Identify which cell holds the provided text, then report its [x, y] central coordinate. 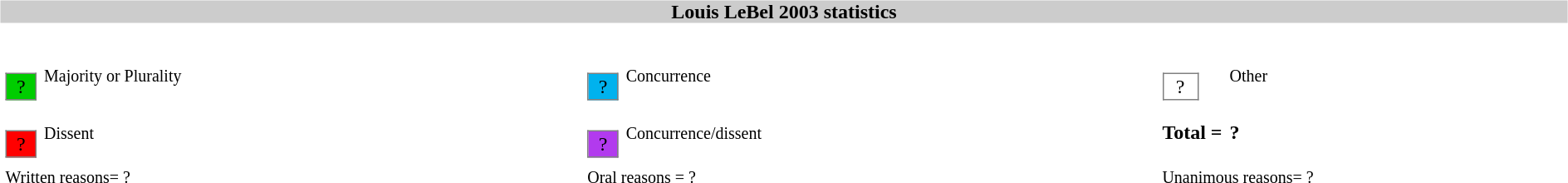
Louis LeBel 2003 statistics [784, 12]
Majority or Plurality [312, 76]
Other [1397, 76]
Dissent [312, 132]
Total = [1192, 132]
Concurrence [890, 76]
Concurrence/dissent [890, 132]
